Return [x, y] of the center of cell containing provided text 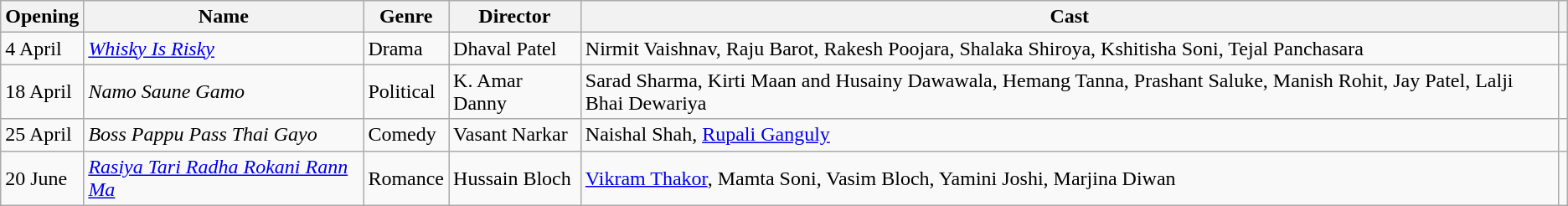
Director [515, 17]
Political [406, 92]
18 April [42, 92]
Nirmit Vaishnav, Raju Barot, Rakesh Poojara, Shalaka Shiroya, Kshitisha Soni, Tejal Panchasara [1069, 49]
Cast [1069, 17]
Rasiya Tari Radha Rokani Rann Ma [224, 178]
Opening [42, 17]
20 June [42, 178]
Vasant Narkar [515, 135]
Naishal Shah, Rupali Ganguly [1069, 135]
Drama [406, 49]
Hussain Bloch [515, 178]
Namo Saune Gamo [224, 92]
Vikram Thakor, Mamta Soni, Vasim Bloch, Yamini Joshi, Marjina Diwan [1069, 178]
Sarad Sharma, Kirti Maan and Husainy Dawawala, Hemang Tanna, Prashant Saluke, Manish Rohit, Jay Patel, Lalji Bhai Dewariya [1069, 92]
Dhaval Patel [515, 49]
Romance [406, 178]
Name [224, 17]
K. Amar Danny [515, 92]
Genre [406, 17]
25 April [42, 135]
4 April [42, 49]
Whisky Is Risky [224, 49]
Boss Pappu Pass Thai Gayo [224, 135]
Comedy [406, 135]
